From the cell containing the given text, extract its center point as [X, Y] coordinate. 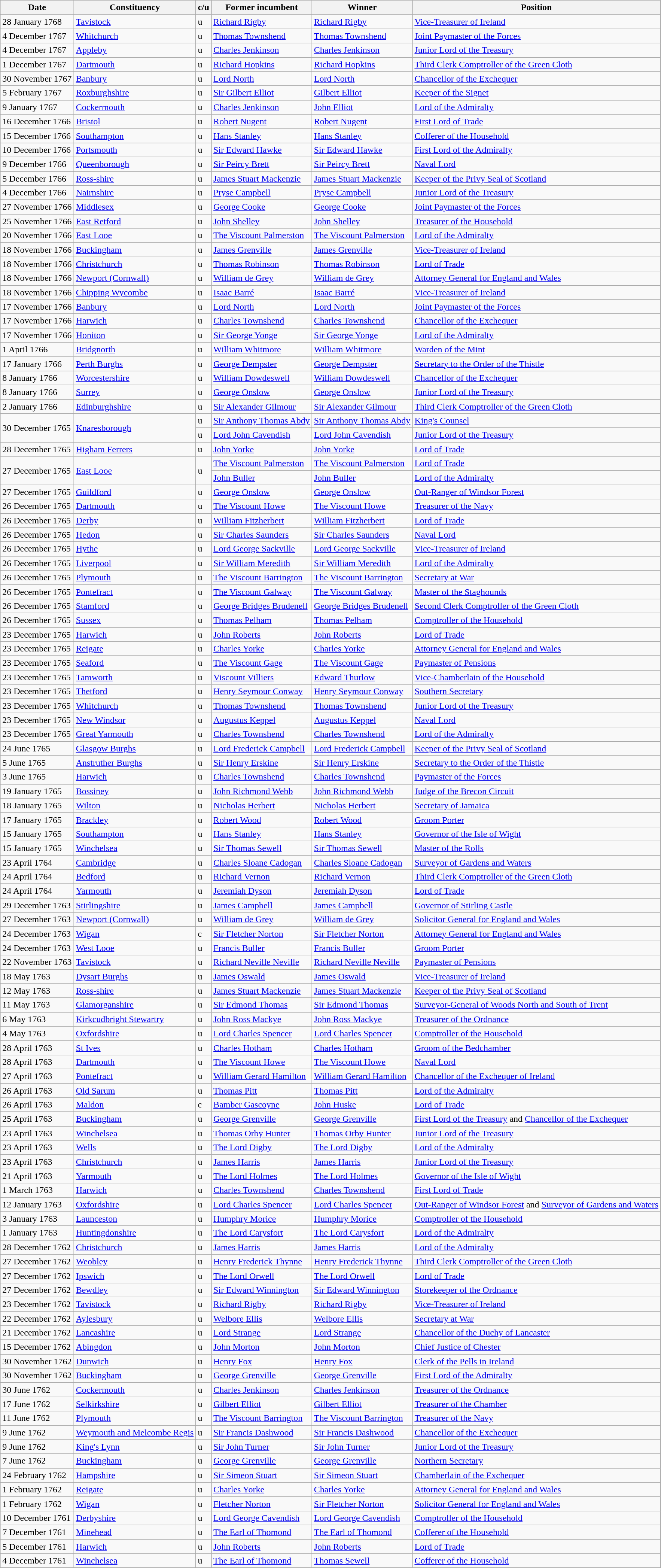
First Lord of the Treasury and Chancellor of the Exchequer [536, 1119]
24 February 1762 [37, 1475]
3 January 1763 [37, 1219]
Second Clerk Comptroller of the Green Cloth [536, 606]
Queenborough [135, 164]
7 June 1762 [37, 1461]
15 December 1762 [37, 1347]
Groom of the Bedchamber [536, 1048]
Treasurer of the Household [536, 221]
Guildford [135, 492]
Hampshire [135, 1475]
Keeper of the Signet [536, 93]
Ipswich [135, 1276]
Roxburghshire [135, 93]
12 May 1763 [37, 991]
Surveyor of Gardens and Waters [536, 862]
9 December 1766 [37, 164]
Chief Justice of Chester [536, 1347]
20 November 1766 [37, 235]
Bamber Gascoyne [262, 1105]
King's Lynn [135, 1447]
Thomas Sewell [362, 1561]
Treasurer of the Chamber [536, 1404]
Chancellor of the Duchy of Lancaster [536, 1333]
Great Yarmouth [135, 734]
Middlesex [135, 207]
Paymaster of the Forces [536, 777]
2 January 1766 [37, 406]
Winner [362, 7]
28 December 1762 [37, 1247]
Southern Secretary [536, 692]
1 March 1763 [37, 1190]
Maldon [135, 1105]
St Ives [135, 1048]
Hedon [135, 535]
1 April 1766 [37, 349]
17 January 1765 [37, 820]
John Huske [362, 1105]
21 December 1762 [37, 1333]
Minehead [135, 1532]
7 December 1761 [37, 1532]
11 June 1762 [37, 1418]
Sir Gilbert Elliot [262, 93]
17 January 1766 [37, 364]
Fletcher Norton [262, 1504]
Thetford [135, 692]
Edward Thurlow [362, 677]
25 April 1763 [37, 1119]
Abingdon [135, 1347]
4 May 1763 [37, 1033]
Master of the Staghounds [536, 592]
Surveyor-General of Woods North and South of Trent [536, 1005]
28 December 1765 [37, 449]
Governor of Stirling Castle [536, 905]
Bridgnorth [135, 349]
Glasgow Burghs [135, 748]
5 December 1761 [37, 1547]
West Looe [135, 948]
Seaford [135, 663]
Master of the Rolls [536, 848]
22 December 1762 [37, 1318]
Weymouth and Melcombe Regis [135, 1432]
Portsmouth [135, 150]
23 April 1764 [37, 862]
Knaresborough [135, 428]
28 January 1768 [37, 22]
Selkirkshire [135, 1404]
9 January 1767 [37, 107]
Bossiney [135, 791]
Viscount Villiers [262, 677]
4 December 1766 [37, 193]
Anstruther Burghs [135, 763]
Tamworth [135, 677]
29 December 1763 [37, 905]
Aylesbury [135, 1318]
Dunwich [135, 1361]
Weobley [135, 1261]
Honiton [135, 335]
Nairnshire [135, 193]
Hythe [135, 549]
Surrey [135, 392]
Huntingdonshire [135, 1233]
1 January 1763 [37, 1233]
Bewdley [135, 1290]
Launceston [135, 1219]
Kirkcudbright Stewartry [135, 1019]
18 January 1765 [37, 805]
Worcestershire [135, 378]
16 December 1766 [37, 121]
Glamorganshire [135, 1005]
Judge of the Brecon Circuit [536, 791]
5 December 1766 [37, 179]
6 May 1763 [37, 1019]
5 February 1767 [37, 93]
Brackley [135, 820]
Stirlingshire [135, 905]
Derbyshire [135, 1518]
Derby [135, 520]
Warden of the Mint [536, 349]
23 December 1762 [37, 1304]
30 December 1765 [37, 428]
Wells [135, 1148]
Chipping Wycombe [135, 292]
4 December 1761 [37, 1561]
27 April 1763 [37, 1076]
3 June 1765 [37, 777]
27 December 1763 [37, 920]
Secretary of Jamaica [536, 805]
Bedford [135, 877]
12 January 1763 [37, 1204]
Lancashire [135, 1333]
Out-Ranger of Windsor Forest [536, 492]
30 November 1767 [37, 79]
5 June 1765 [37, 763]
c/u [204, 7]
18 May 1763 [37, 976]
Clerk of the Pells in Ireland [536, 1361]
Constituency [135, 7]
Out-Ranger of Windsor Forest and Surveyor of Gardens and Waters [536, 1204]
Position [536, 7]
22 November 1763 [37, 962]
25 November 1766 [37, 221]
Wilton [135, 805]
Chancellor of the Exchequer of Ireland [536, 1076]
10 December 1761 [37, 1518]
21 April 1763 [37, 1176]
Liverpool [135, 563]
Edinburghshire [135, 406]
Higham Ferrers [135, 449]
John Elliot [362, 107]
Sussex [135, 620]
30 June 1762 [37, 1390]
Dysart Burghs [135, 976]
Former incumbent [262, 7]
Stamford [135, 606]
New Windsor [135, 720]
Vice-Chamberlain of the Household [536, 677]
King's Counsel [536, 421]
15 December 1766 [37, 136]
17 June 1762 [37, 1404]
Bristol [135, 121]
Northern Secretary [536, 1461]
1 December 1767 [37, 64]
East Retford [135, 221]
Date [37, 7]
Chamberlain of the Exchequer [536, 1475]
Cambridge [135, 862]
11 May 1763 [37, 1005]
Appleby [135, 50]
24 June 1765 [37, 748]
Perth Burghs [135, 364]
19 January 1765 [37, 791]
Old Sarum [135, 1091]
Storekeeper of the Ordnance [536, 1290]
27 November 1766 [37, 207]
10 December 1766 [37, 150]
